Return [x, y] of the center of cell containing provided text 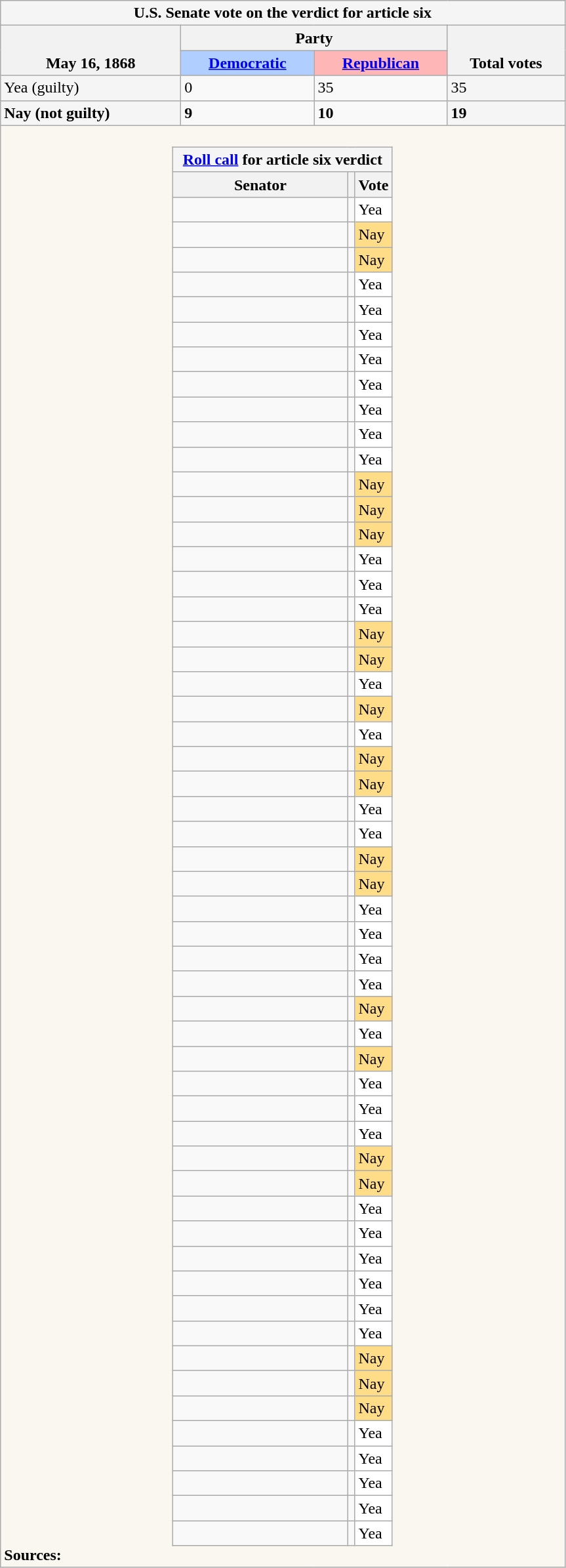
Yea (guilty) [91, 88]
Nay (not guilty) [91, 113]
Roll call for article six verdict [283, 159]
10 [380, 113]
Total votes [506, 51]
9 [248, 113]
Democratic [248, 63]
May 16, 1868 [91, 51]
Vote [374, 184]
19 [506, 113]
U.S. Senate vote on the verdict for article six [283, 13]
0 [248, 88]
Senator [260, 184]
Republican [380, 63]
Party [314, 38]
